Capture the cell that displays the provided text and extract its [x, y] central coordinate. 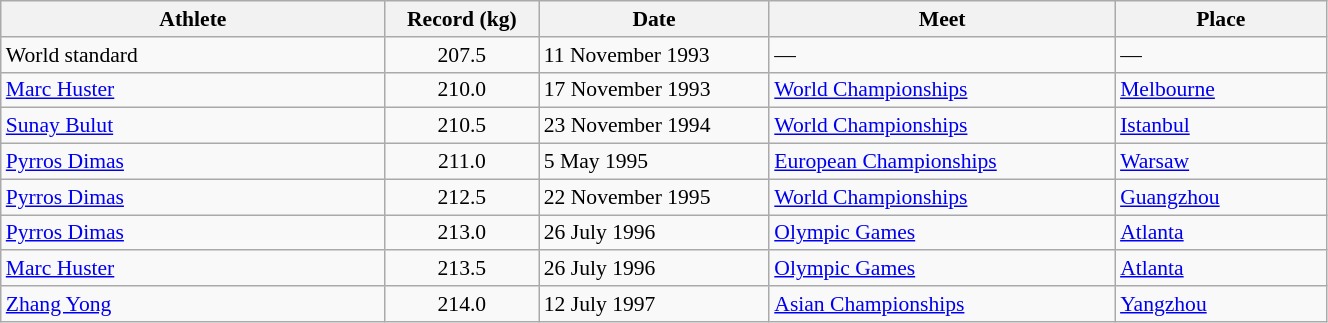
213.5 [462, 269]
207.5 [462, 55]
5 May 1995 [654, 162]
212.5 [462, 197]
23 November 1994 [654, 126]
213.0 [462, 233]
Warsaw [1220, 162]
17 November 1993 [654, 90]
Zhang Yong [193, 304]
Yangzhou [1220, 304]
214.0 [462, 304]
Athlete [193, 19]
Record (kg) [462, 19]
Date [654, 19]
12 July 1997 [654, 304]
European Championships [942, 162]
210.5 [462, 126]
World standard [193, 55]
Sunay Bulut [193, 126]
Guangzhou [1220, 197]
Asian Championships [942, 304]
210.0 [462, 90]
Place [1220, 19]
Meet [942, 19]
22 November 1995 [654, 197]
Melbourne [1220, 90]
11 November 1993 [654, 55]
Istanbul [1220, 126]
211.0 [462, 162]
